Locate the cell with the specified text and output its (x, y) center coordinate. 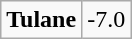
Tulane (42, 19)
-7.0 (106, 19)
